Provide the [X, Y] coordinate of the cell's center where the given text is located.  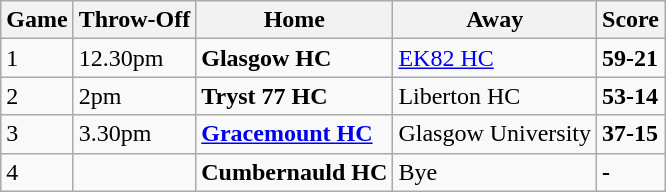
Cumbernauld HC [294, 172]
Tryst 77 HC [294, 96]
Throw-Off [134, 20]
Liberton HC [495, 96]
53-14 [631, 96]
Score [631, 20]
4 [37, 172]
59-21 [631, 58]
Glasgow University [495, 134]
- [631, 172]
Home [294, 20]
Away [495, 20]
1 [37, 58]
Game [37, 20]
Gracemount HC [294, 134]
EK82 HC [495, 58]
12.30pm [134, 58]
3 [37, 134]
2pm [134, 96]
2 [37, 96]
Glasgow HC [294, 58]
3.30pm [134, 134]
Bye [495, 172]
37-15 [631, 134]
